Identify which cell holds the provided text, then report its (X, Y) central coordinate. 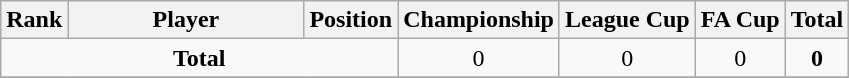
Player (186, 20)
League Cup (627, 20)
Championship (479, 20)
FA Cup (740, 20)
Rank (34, 20)
Position (351, 20)
